For the text-containing cell, return its midpoint in (X, Y) coordinate format. 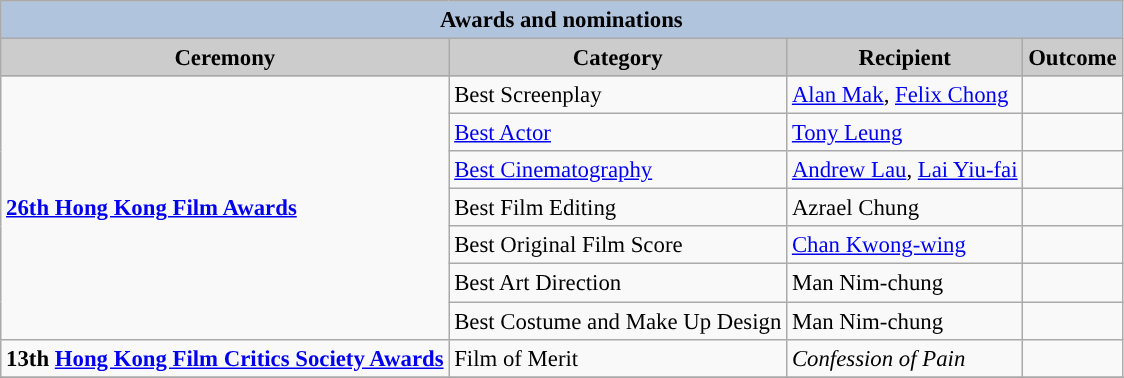
Best Cinematography (618, 170)
Azrael Chung (905, 208)
Chan Kwong-wing (905, 245)
Best Screenplay (618, 95)
26th Hong Kong Film Awards (225, 208)
Film of Merit (618, 358)
Recipient (905, 58)
Best Actor (618, 133)
Category (618, 58)
Alan Mak, Felix Chong (905, 95)
Best Costume and Make Up Design (618, 321)
Best Original Film Score (618, 245)
13th Hong Kong Film Critics Society Awards (225, 358)
Andrew Lau, Lai Yiu-fai (905, 170)
Confession of Pain (905, 358)
Tony Leung (905, 133)
Outcome (1072, 58)
Awards and nominations (562, 20)
Best Film Editing (618, 208)
Ceremony (225, 58)
Best Art Direction (618, 283)
